Extract the [X, Y] coordinate from the center of the cell holding the provided text.  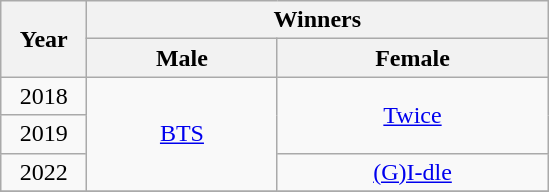
Year [44, 39]
2018 [44, 96]
Winners [318, 20]
2022 [44, 172]
BTS [182, 134]
Female [412, 58]
Male [182, 58]
2019 [44, 134]
(G)I-dle [412, 172]
Twice [412, 115]
